Provide the [X, Y] coordinate of the cell's center where the given text is located.  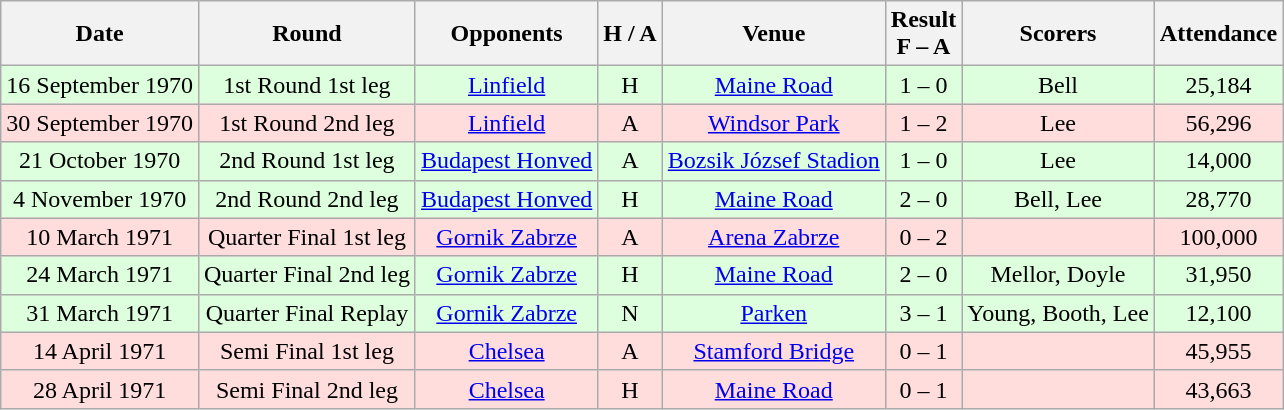
43,663 [1218, 389]
14 April 1971 [100, 351]
Stamford Bridge [774, 351]
2nd Round 1st leg [306, 161]
16 September 1970 [100, 85]
21 October 1970 [100, 161]
31,950 [1218, 275]
Quarter Final 1st leg [306, 237]
Opponents [506, 34]
Semi Final 2nd leg [306, 389]
Windsor Park [774, 123]
Young, Booth, Lee [1058, 313]
H / A [630, 34]
1st Round 1st leg [306, 85]
N [630, 313]
Parken [774, 313]
Attendance [1218, 34]
Semi Final 1st leg [306, 351]
ResultF – A [923, 34]
14,000 [1218, 161]
Venue [774, 34]
10 March 1971 [100, 237]
1 – 2 [923, 123]
45,955 [1218, 351]
Quarter Final Replay [306, 313]
Scorers [1058, 34]
3 – 1 [923, 313]
28,770 [1218, 199]
Date [100, 34]
30 September 1970 [100, 123]
Arena Zabrze [774, 237]
Bell [1058, 85]
12,100 [1218, 313]
4 November 1970 [100, 199]
25,184 [1218, 85]
24 March 1971 [100, 275]
2nd Round 2nd leg [306, 199]
Round [306, 34]
Quarter Final 2nd leg [306, 275]
100,000 [1218, 237]
Bozsik József Stadion [774, 161]
1st Round 2nd leg [306, 123]
56,296 [1218, 123]
Mellor, Doyle [1058, 275]
28 April 1971 [100, 389]
0 – 2 [923, 237]
31 March 1971 [100, 313]
Bell, Lee [1058, 199]
